Extract the (X, Y) coordinate from the center of the cell holding the provided text.  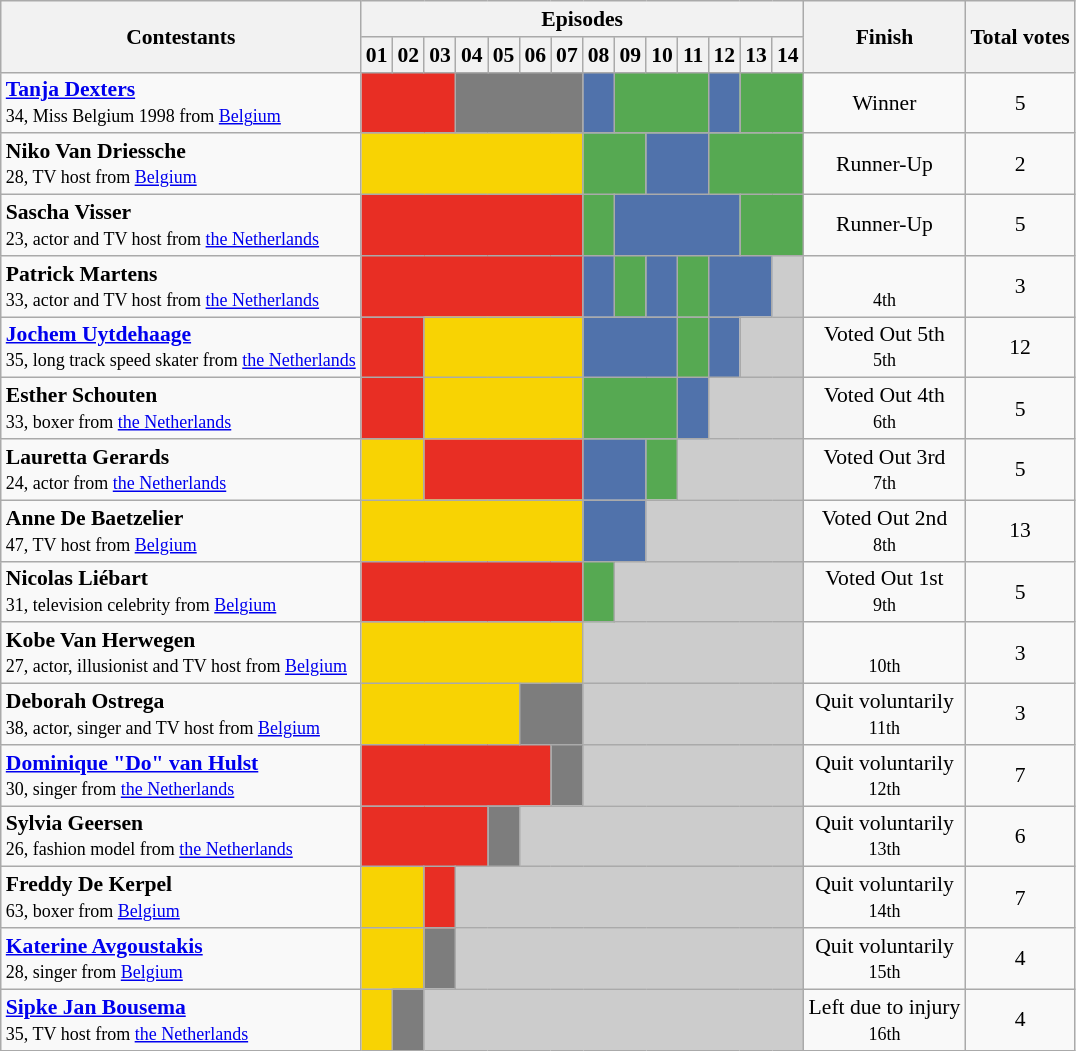
Nicolas Liébart31, television celebrity from Belgium (181, 592)
10 (662, 55)
Deborah Ostrega38, actor, singer and TV host from Belgium (181, 714)
14 (788, 55)
Dominique "Do" van Hulst30, singer from the Netherlands (181, 776)
4th (885, 286)
10th (885, 654)
Katerine Avgoustakis28, singer from Belgium (181, 958)
Contestants (181, 36)
06 (535, 55)
Freddy De Kerpel63, boxer from Belgium (181, 898)
01 (377, 55)
Anne De Baetzelier47, TV host from Belgium (181, 530)
Left due to injury16th (885, 1020)
03 (440, 55)
08 (599, 55)
Voted Out 1st9th (885, 592)
2 (1020, 164)
Quit voluntarily11th (885, 714)
Voted Out 4th6th (885, 408)
07 (567, 55)
6 (1020, 836)
Tanja Dexters34, Miss Belgium 1998 from Belgium (181, 102)
Lauretta Gerards24, actor from the Netherlands (181, 470)
09 (630, 55)
Sipke Jan Bousema35, TV host from the Netherlands (181, 1020)
Voted Out 2nd8th (885, 530)
Patrick Martens33, actor and TV host from the Netherlands (181, 286)
Sascha Visser23, actor and TV host from the Netherlands (181, 226)
04 (472, 55)
Niko Van Driessche28, TV host from Belgium (181, 164)
Kobe Van Herwegen27, actor, illusionist and TV host from Belgium (181, 654)
Quit voluntarily13th (885, 836)
Esther Schouten33, boxer from the Netherlands (181, 408)
Sylvia Geersen26, fashion model from the Netherlands (181, 836)
02 (408, 55)
Finish (885, 36)
05 (504, 55)
Total votes (1020, 36)
Quit voluntarily15th (885, 958)
Quit voluntarily12th (885, 776)
Jochem Uytdehaage35, long track speed skater from the Netherlands (181, 348)
11 (694, 55)
Voted Out 3rd7th (885, 470)
Winner (885, 102)
Quit voluntarily14th (885, 898)
Episodes (582, 19)
Voted Out 5th5th (885, 348)
